Return the [x, y] coordinate for the center point of the cell that contains the specified text.  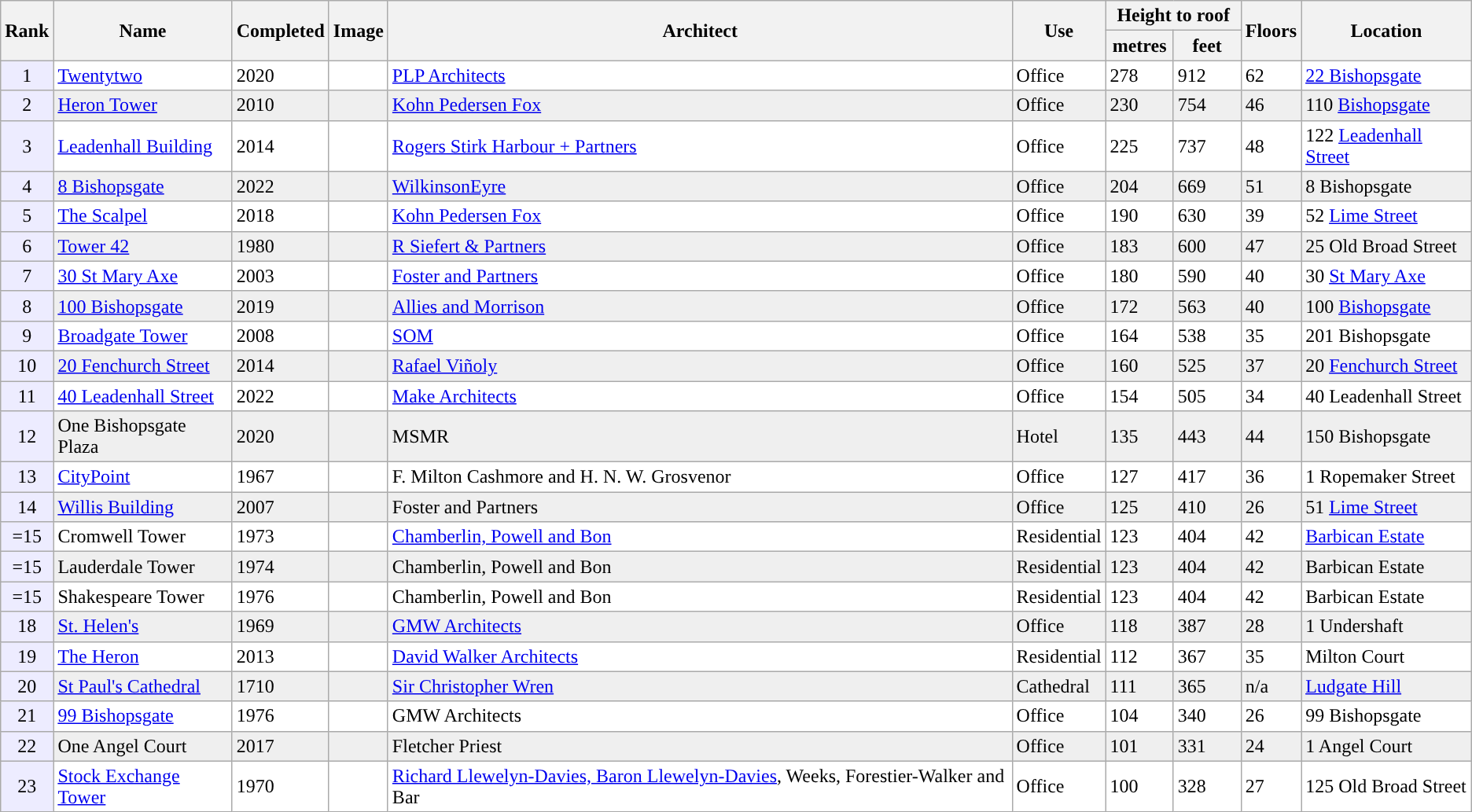
The Heron [143, 656]
101 [1139, 746]
331 [1207, 746]
Rank [27, 31]
PLP Architects [700, 75]
St. Helen's [143, 626]
9 [27, 336]
5 [27, 216]
SOM [700, 336]
154 [1139, 395]
1973 [280, 537]
Fletcher Priest [700, 746]
122 Leadenhall Street [1387, 146]
204 [1139, 186]
180 [1139, 276]
150 Bishopsgate [1387, 437]
18 [27, 626]
51 [1271, 186]
125 [1139, 507]
39 [1271, 216]
100 [1139, 786]
630 [1207, 216]
1710 [280, 686]
The Scalpel [143, 216]
183 [1139, 246]
387 [1207, 626]
28 [1271, 626]
8 [27, 306]
1 Undershaft [1387, 626]
48 [1271, 146]
Leadenhall Building [143, 146]
737 [1207, 146]
Tower 42 [143, 246]
Allies and Morrison [700, 306]
feet [1207, 46]
46 [1271, 105]
1980 [280, 246]
Cathedral [1058, 686]
Broadgate Tower [143, 336]
37 [1271, 366]
24 [1271, 746]
754 [1207, 105]
52 Lime Street [1387, 216]
1974 [280, 567]
Height to roof [1173, 16]
225 [1139, 146]
F. Milton Cashmore and H. N. W. Grosvenor [700, 477]
One Bishopsgate Plaza [143, 437]
340 [1207, 716]
164 [1139, 336]
Make Architects [700, 395]
1 Ropemaker Street [1387, 477]
563 [1207, 306]
Use [1058, 31]
669 [1207, 186]
6 [27, 246]
25 Old Broad Street [1387, 246]
367 [1207, 656]
118 [1139, 626]
2018 [280, 216]
1967 [280, 477]
Heron Tower [143, 105]
Sir Christopher Wren [700, 686]
Richard Llewelyn-Davies, Baron Llewelyn-Davies, Weeks, Forestier-Walker and Bar [700, 786]
21 [27, 716]
62 [1271, 75]
One Angel Court [143, 746]
Willis Building [143, 507]
Twentytwo [143, 75]
2003 [280, 276]
127 [1139, 477]
Image [359, 31]
365 [1207, 686]
417 [1207, 477]
328 [1207, 786]
10 [27, 366]
1970 [280, 786]
2007 [280, 507]
278 [1139, 75]
Completed [280, 31]
n/a [1271, 686]
230 [1139, 105]
13 [27, 477]
Architect [700, 31]
201 Bishopsgate [1387, 336]
590 [1207, 276]
912 [1207, 75]
11 [27, 395]
MSMR [700, 437]
Cromwell Tower [143, 537]
36 [1271, 477]
600 [1207, 246]
525 [1207, 366]
Ludgate Hill [1387, 686]
Milton Court [1387, 656]
505 [1207, 395]
172 [1139, 306]
104 [1139, 716]
Rogers Stirk Harbour + Partners [700, 146]
135 [1139, 437]
22 Bishopsgate [1387, 75]
443 [1207, 437]
1 Angel Court [1387, 746]
44 [1271, 437]
20 [27, 686]
110 Bishopsgate [1387, 105]
2010 [280, 105]
WilkinsonEyre [700, 186]
Stock Exchange Tower [143, 786]
23 [27, 786]
2019 [280, 306]
Lauderdale Tower [143, 567]
Name [143, 31]
St Paul's Cathedral [143, 686]
14 [27, 507]
22 [27, 746]
34 [1271, 395]
27 [1271, 786]
2017 [280, 746]
112 [1139, 656]
1969 [280, 626]
Floors [1271, 31]
51 Lime Street [1387, 507]
Rafael Viñoly [700, 366]
Location [1387, 31]
Hotel [1058, 437]
19 [27, 656]
2008 [280, 336]
47 [1271, 246]
Shakespeare Tower [143, 597]
CityPoint [143, 477]
410 [1207, 507]
12 [27, 437]
R Siefert & Partners [700, 246]
7 [27, 276]
metres [1139, 46]
111 [1139, 686]
538 [1207, 336]
2013 [280, 656]
160 [1139, 366]
2 [27, 105]
4 [27, 186]
3 [27, 146]
David Walker Architects [700, 656]
125 Old Broad Street [1387, 786]
1 [27, 75]
190 [1139, 216]
